Output the [X, Y] coordinate of the center of the cell containing the given text.  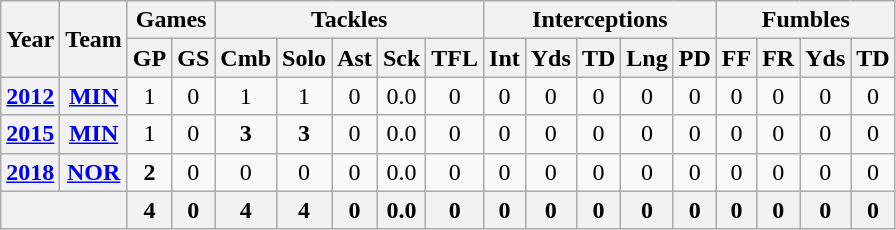
FR [778, 58]
2015 [30, 134]
2012 [30, 96]
Ast [355, 58]
2 [149, 172]
GP [149, 58]
Team [94, 39]
Cmb [246, 58]
NOR [94, 172]
Interceptions [600, 20]
Int [505, 58]
Lng [647, 58]
2018 [30, 172]
Year [30, 39]
FF [736, 58]
Games [170, 20]
Solo [304, 58]
Sck [401, 58]
PD [694, 58]
Tackles [350, 20]
Fumbles [806, 20]
TFL [455, 58]
GS [194, 58]
